Detect which cell encompasses the target text, then output its (X, Y) center coordinate. 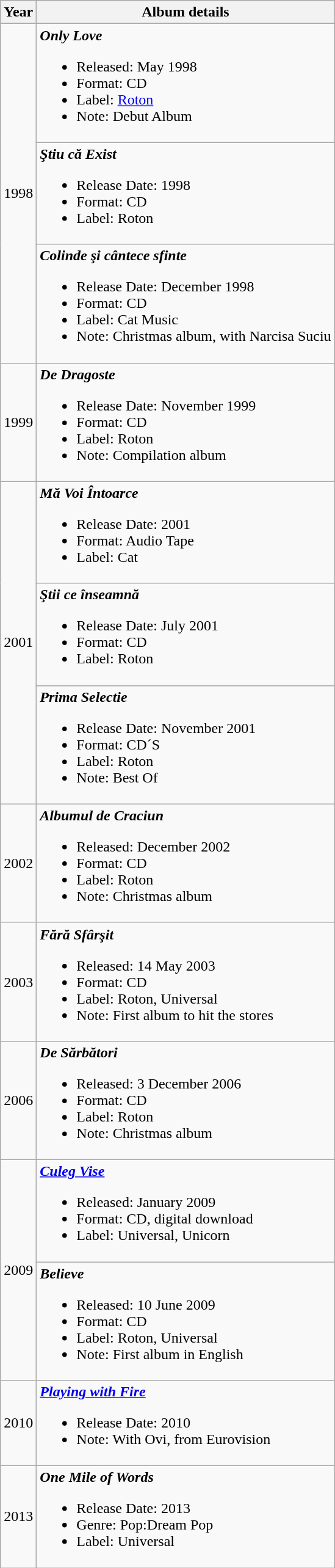
2002 (18, 863)
Year (18, 12)
Culeg ViseReleased: January 2009Format: CD, digital downloadLabel: Universal, Unicorn (186, 1211)
1998 (18, 193)
Albumul de CraciunReleased: December 2002Format: CDLabel: RotonNote: Christmas album (186, 863)
2010 (18, 1423)
Playing with FireRelease Date: 2010Note: With Ovi, from Eurovision (186, 1423)
De SărbătoriReleased: 3 December 2006Format: CDLabel: RotonNote: Christmas album (186, 1100)
2003 (18, 982)
2006 (18, 1100)
One Mile of WordsRelease Date: 2013Genre: Pop:Dream PopLabel: Universal (186, 1517)
Mă Voi ÎntoarceRelease Date: 2001Format: Audio TapeLabel: Cat (186, 533)
Ştiu că ExistRelease Date: 1998 Format: CDLabel: Roton (186, 193)
De DragosteRelease Date: November 1999Format: CDLabel: RotonNote: Compilation album (186, 422)
2013 (18, 1517)
Fără SfârşitReleased: 14 May 2003Format: CDLabel: Roton, UniversalNote: First album to hit the stores (186, 982)
Only LoveReleased: May 1998Format: CDLabel: RotonNote: Debut Album (186, 83)
Colinde şi cântece sfinteRelease Date: December 1998Format: CDLabel: Cat MusicNote: Christmas album, with Narcisa Suciu (186, 304)
BelieveReleased: 10 June 2009Format: CDLabel: Roton, UniversalNote: First album in English (186, 1321)
Ştii ce înseamnăRelease Date: July 2001Format: CDLabel: Roton (186, 634)
2001 (18, 643)
Prima SelectieRelease Date: November 2001Format: CD´SLabel: RotonNote: Best Of (186, 745)
2009 (18, 1269)
Album details (186, 12)
1999 (18, 422)
